Provide the (x, y) coordinate of the cell's center where the given text is located.  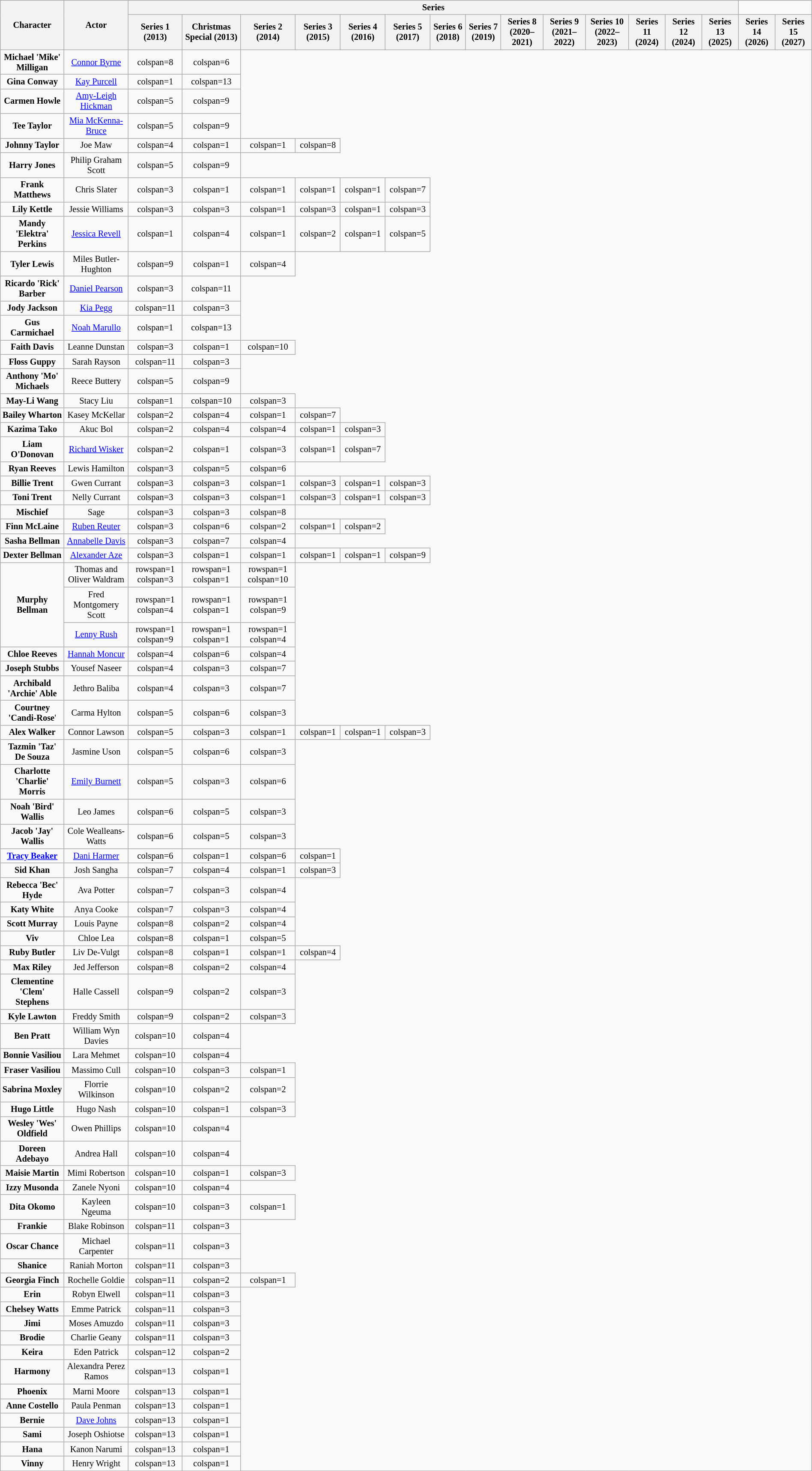
Jethro Baliba (96, 688)
Kyle Lawton (33, 1016)
Series 11 (2024) (647, 32)
Doreen Adebayo (33, 1153)
Alexander Aze (96, 555)
Joe Maw (96, 145)
Billie Trent (33, 483)
Charlotte 'Charlie' Morris (33, 782)
Richard Wisker (96, 449)
Noah Marullo (96, 328)
Ryan Reeves (33, 469)
Series 8 (2020–2021) (522, 32)
Henry Wright (96, 1463)
Character (33, 25)
Kazima Tako (33, 429)
Ricardo 'Rick' Barber (33, 288)
Series 10 (2022–2023) (607, 32)
Philip Graham Scott (96, 165)
Frank Matthews (33, 190)
Alexandra Perez Ramos (96, 1372)
Actor (96, 25)
Kia Pegg (96, 308)
Cole Wealleans-Watts (96, 836)
Kay Purcell (96, 81)
Anya Cooke (96, 909)
colspan=12 (155, 1352)
Oscar Chance (33, 1246)
Clementine 'Clem' Stephens (33, 992)
Kayleen Ngeuma (96, 1207)
Dave Johns (96, 1420)
Lara Mehmet (96, 1055)
Rochelle Goldie (96, 1280)
Lenny Rush (96, 635)
Sami (33, 1435)
Courtney 'Candi-Rose' (33, 713)
Series 2 (2014) (268, 32)
Carmen Howle (33, 101)
Keira (33, 1352)
Tyler Lewis (33, 264)
Florrie Wilkinson (96, 1090)
Shanice (33, 1266)
Marni Moore (96, 1391)
Ruben Reuter (96, 526)
Jody Jackson (33, 308)
Dani Harmer (96, 856)
Paula Penman (96, 1406)
Akuc Bol (96, 429)
Freddy Smith (96, 1016)
Halle Cassell (96, 992)
Kanon Narumi (96, 1449)
Mimi Robertson (96, 1173)
Gus Carmichael (33, 328)
Chelsey Watts (33, 1309)
Jessica Revell (96, 234)
Owen Phillips (96, 1129)
Series 4 (2016) (363, 32)
Harry Jones (33, 165)
Raniah Morton (96, 1266)
Dita Okomo (33, 1207)
Fred Montgomery Scott (96, 605)
Series 3 (2015) (318, 32)
Georgia Finch (33, 1280)
Alex Walker (33, 732)
Liv De-Vulgt (96, 953)
Ava Potter (96, 890)
Tee Taylor (33, 126)
Bonnie Vasiliou (33, 1055)
Series 14 (2026) (756, 32)
Thomas and Oliver Waldram (96, 575)
Hannah Moncur (96, 654)
Michael Carpenter (96, 1246)
Series (433, 7)
Chloe Reeves (33, 654)
Murphy Bellman (33, 604)
Harmony (33, 1372)
Brodie (33, 1338)
Leo James (96, 812)
Toni Trent (33, 497)
Kasey McKellar (96, 415)
Series 12 (2024) (684, 32)
Sarah Rayson (96, 362)
Charlie Geany (96, 1338)
Finn McLaine (33, 526)
Phoenix (33, 1391)
May-Li Wang (33, 401)
Izzy Musonda (33, 1187)
Sid Khan (33, 870)
Mischief (33, 512)
rowspan=1 colspan=10 (268, 575)
Chris Slater (96, 190)
Johnny Taylor (33, 145)
Jasmine Uson (96, 752)
Christmas Special (2013) (211, 32)
Joseph Oshiotse (96, 1435)
Carma Hylton (96, 713)
Annabelle Davis (96, 541)
Leanne Dunstan (96, 347)
Tracy Beaker (33, 856)
Fraser Vasiliou (33, 1070)
Amy-Leigh Hickman (96, 101)
Ruby Butler (33, 953)
Series 9 (2021–2022) (564, 32)
Anne Costello (33, 1406)
Emme Patrick (96, 1309)
Katy White (33, 909)
Dexter Bellman (33, 555)
Andrea Hall (96, 1153)
William Wyn Davies (96, 1036)
Series 1 (2013) (155, 32)
Josh Sangha (96, 870)
Eden Patrick (96, 1352)
Ben Pratt (33, 1036)
Stacy Liu (96, 401)
Nelly Currant (96, 497)
Joseph Stubbs (33, 668)
Hana (33, 1449)
Tazmin 'Taz' De Souza (33, 752)
Bailey Wharton (33, 415)
Michael 'Mike' Milligan (33, 62)
Bernie (33, 1420)
Scott Murray (33, 924)
Archibald 'Archie' Able (33, 688)
Yousef Naseer (96, 668)
Frankie (33, 1226)
Noah 'Bird' Wallis (33, 812)
Lewis Hamilton (96, 469)
Jimi (33, 1323)
Viv (33, 938)
Max Riley (33, 967)
Sabrina Moxley (33, 1090)
Hugo Nash (96, 1109)
Lily Kettle (33, 209)
Hugo Little (33, 1109)
Wesley 'Wes' Oldfield (33, 1129)
Series 7 (2019) (483, 32)
Jessie Williams (96, 209)
Sasha Bellman (33, 541)
Gina Conway (33, 81)
Robyn Elwell (96, 1294)
Daniel Pearson (96, 288)
Connor Byrne (96, 62)
Massimo Cull (96, 1070)
Series 15 (2027) (794, 32)
Jed Jefferson (96, 967)
Moses Amuzdo (96, 1323)
Mandy 'Elektra' Perkins (33, 234)
Jacob 'Jay' Wallis (33, 836)
Connor Lawson (96, 732)
Reece Buttery (96, 381)
Series 5 (2017) (408, 32)
Erin (33, 1294)
Chloe Lea (96, 938)
Miles Butler-Hughton (96, 264)
Emily Burnett (96, 782)
Sage (96, 512)
Liam O'Donovan (33, 449)
Series 13 (2025) (720, 32)
rowspan=1 colspan=3 (155, 575)
Anthony 'Mo' Michaels (33, 381)
Gwen Currant (96, 483)
Mia McKenna-Bruce (96, 126)
Rebecca 'Bec' Hyde (33, 890)
Series 6 (2018) (448, 32)
Blake Robinson (96, 1226)
Floss Guppy (33, 362)
Louis Payne (96, 924)
Faith Davis (33, 347)
Zanele Nyoni (96, 1187)
Vinny (33, 1463)
Maisie Martin (33, 1173)
